Extract the (x, y) coordinate from the center of the cell holding the provided text.  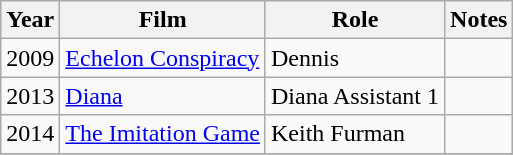
Echelon Conspiracy (163, 58)
Diana (163, 96)
Notes (479, 20)
2013 (30, 96)
Film (163, 20)
Diana Assistant 1 (354, 96)
Dennis (354, 58)
Year (30, 20)
Keith Furman (354, 134)
The Imitation Game (163, 134)
Role (354, 20)
2014 (30, 134)
2009 (30, 58)
